Return [X, Y] of the center of cell containing provided text 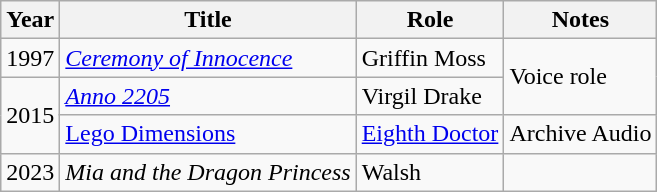
2015 [30, 115]
Notes [580, 20]
Lego Dimensions [208, 134]
Title [208, 20]
Virgil Drake [430, 96]
Griffin Moss [430, 58]
Mia and the Dragon Princess [208, 172]
1997 [30, 58]
Walsh [430, 172]
Anno 2205 [208, 96]
Archive Audio [580, 134]
Role [430, 20]
Ceremony of Innocence [208, 58]
Voice role [580, 77]
Year [30, 20]
2023 [30, 172]
Eighth Doctor [430, 134]
